Scan for the cell matching the given text and deliver its [x, y] coordinate at center. 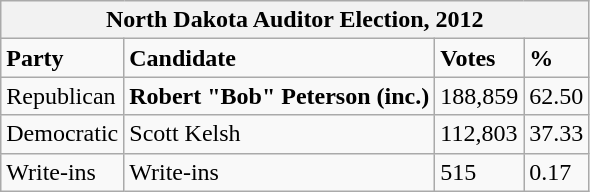
Party [62, 58]
188,859 [480, 96]
Scott Kelsh [280, 134]
Candidate [280, 58]
Republican [62, 96]
% [556, 58]
62.50 [556, 96]
Democratic [62, 134]
North Dakota Auditor Election, 2012 [295, 20]
Robert "Bob" Peterson (inc.) [280, 96]
37.33 [556, 134]
Votes [480, 58]
0.17 [556, 172]
112,803 [480, 134]
515 [480, 172]
